From the cell containing the given text, extract its center point as [X, Y] coordinate. 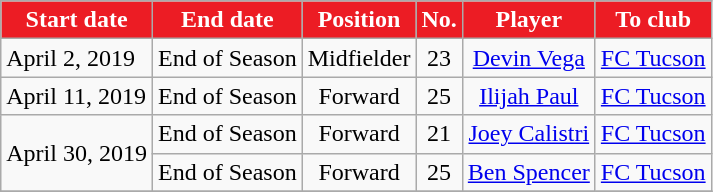
21 [439, 134]
End date [227, 20]
Ben Spencer [528, 172]
Midfielder [359, 58]
April 2, 2019 [77, 58]
April 11, 2019 [77, 96]
No. [439, 20]
23 [439, 58]
Joey Calistri [528, 134]
Ilijah Paul [528, 96]
Start date [77, 20]
Position [359, 20]
Player [528, 20]
To club [653, 20]
April 30, 2019 [77, 153]
Devin Vega [528, 58]
